Scan for the cell matching the given text and deliver its (x, y) coordinate at center. 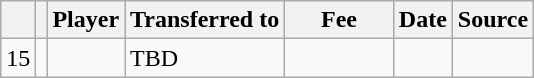
15 (18, 58)
Source (492, 20)
TBD (205, 58)
Date (422, 20)
Fee (340, 20)
Transferred to (205, 20)
Player (86, 20)
